Identify which cell holds the provided text, then report its (X, Y) central coordinate. 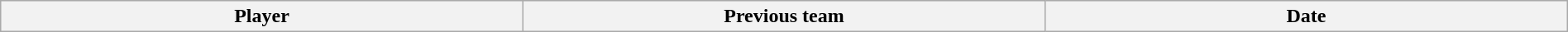
Previous team (784, 16)
Player (262, 16)
Date (1307, 16)
